Detect which cell encompasses the target text, then output its [X, Y] center coordinate. 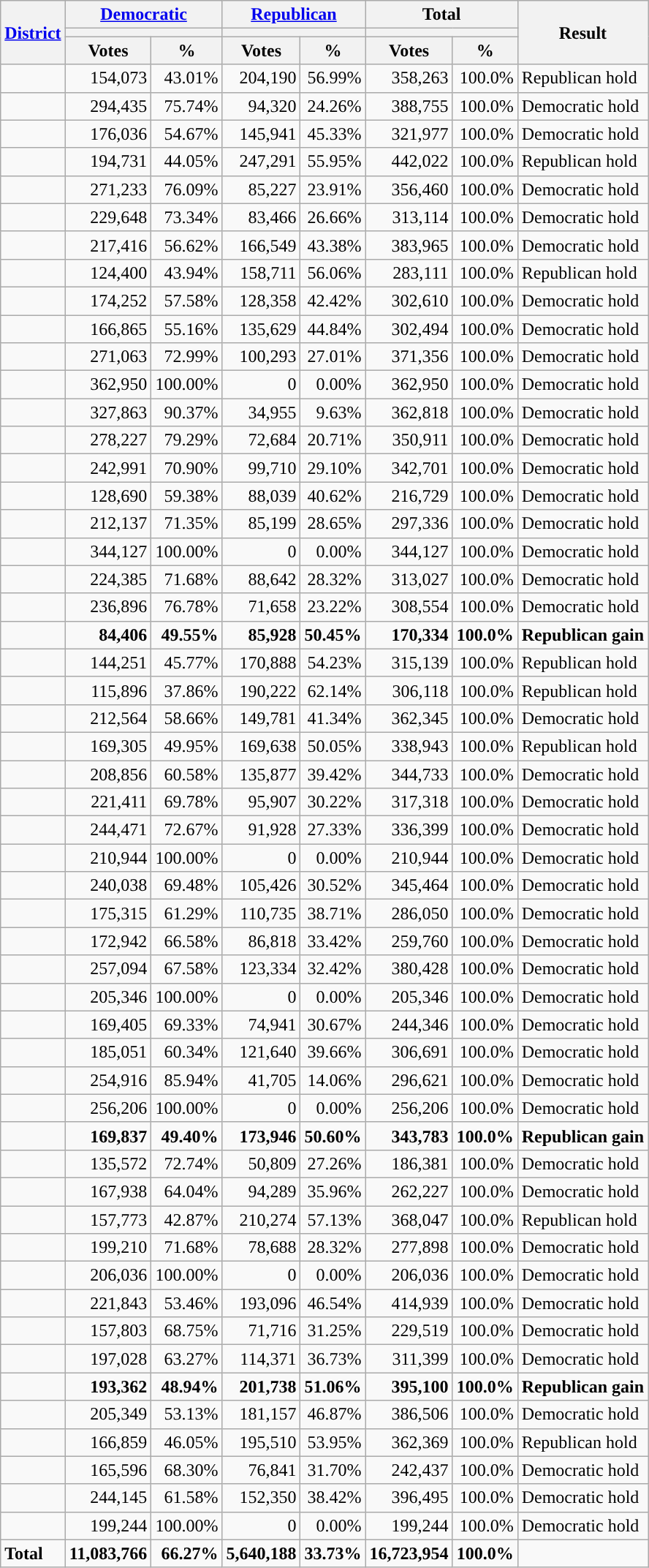
135,877 [262, 774]
72,684 [262, 440]
383,965 [409, 245]
85,928 [262, 635]
28.65% [333, 524]
39.42% [333, 774]
169,405 [108, 1025]
14.06% [333, 1080]
121,640 [262, 1052]
72.99% [187, 357]
302,610 [409, 301]
46.05% [187, 1442]
442,022 [409, 162]
212,137 [108, 524]
271,233 [108, 189]
24.26% [333, 106]
194,731 [108, 162]
78,688 [262, 1248]
221,843 [108, 1303]
217,416 [108, 245]
195,510 [262, 1442]
135,629 [262, 328]
43.94% [187, 273]
154,073 [108, 78]
124,400 [108, 273]
224,385 [108, 579]
190,222 [262, 690]
317,318 [409, 802]
210,274 [262, 1219]
88,039 [262, 496]
356,460 [409, 189]
76.78% [187, 607]
27.26% [333, 1164]
Democratic [143, 15]
336,399 [409, 830]
46.87% [333, 1414]
362,818 [409, 412]
42.42% [333, 301]
123,334 [262, 969]
45.77% [187, 663]
88,642 [262, 579]
254,916 [108, 1080]
181,157 [262, 1414]
193,096 [262, 1303]
244,145 [108, 1498]
49.95% [187, 746]
345,464 [409, 886]
247,291 [262, 162]
70.90% [187, 468]
61.29% [187, 913]
388,755 [409, 106]
44.84% [333, 328]
61.58% [187, 1498]
91,928 [262, 830]
58.66% [187, 718]
53.46% [187, 1303]
204,190 [262, 78]
149,781 [262, 718]
236,896 [108, 607]
297,336 [409, 524]
94,289 [262, 1191]
74,941 [262, 1025]
55.16% [187, 328]
50,809 [262, 1164]
57.58% [187, 301]
85.94% [187, 1080]
27.01% [333, 357]
193,362 [108, 1387]
16,723,954 [409, 1553]
55.95% [333, 162]
244,471 [108, 830]
66.58% [187, 941]
344,733 [409, 774]
172,942 [108, 941]
48.94% [187, 1387]
76,841 [262, 1470]
176,036 [108, 134]
59.38% [187, 496]
166,859 [108, 1442]
44.05% [187, 162]
157,773 [108, 1219]
90.37% [187, 412]
53.95% [333, 1442]
169,837 [108, 1136]
51.06% [333, 1387]
42.87% [187, 1219]
165,596 [108, 1470]
5,640,188 [262, 1553]
175,315 [108, 913]
67.58% [187, 969]
338,943 [409, 746]
54.67% [187, 134]
167,938 [108, 1191]
368,047 [409, 1219]
128,358 [262, 301]
63.27% [187, 1359]
Result [582, 32]
43.01% [187, 78]
38.42% [333, 1498]
170,334 [409, 635]
85,199 [262, 524]
66.27% [187, 1553]
277,898 [409, 1248]
262,227 [409, 1191]
30.52% [333, 886]
144,251 [108, 663]
95,907 [262, 802]
296,621 [409, 1080]
145,941 [262, 134]
56.62% [187, 245]
32.42% [333, 969]
79.29% [187, 440]
34,955 [262, 412]
152,350 [262, 1498]
99,710 [262, 468]
343,783 [409, 1136]
170,888 [262, 663]
100,293 [262, 357]
244,346 [409, 1025]
358,263 [409, 78]
197,028 [108, 1359]
9.63% [333, 412]
50.45% [333, 635]
110,735 [262, 913]
395,100 [409, 1387]
60.58% [187, 774]
371,356 [409, 357]
68.30% [187, 1470]
286,050 [409, 913]
50.60% [333, 1136]
50.05% [333, 746]
362,345 [409, 718]
37.86% [187, 690]
45.33% [333, 134]
166,549 [262, 245]
414,939 [409, 1303]
84,406 [108, 635]
216,729 [409, 496]
30.22% [333, 802]
257,094 [108, 969]
Republican [294, 15]
173,946 [262, 1136]
135,572 [108, 1164]
259,760 [409, 941]
174,252 [108, 301]
221,411 [108, 802]
39.66% [333, 1052]
380,428 [409, 969]
57.13% [333, 1219]
308,554 [409, 607]
311,399 [409, 1359]
53.13% [187, 1414]
229,519 [409, 1331]
56.06% [333, 273]
54.23% [333, 663]
60.34% [187, 1052]
302,494 [409, 328]
85,227 [262, 189]
11,083,766 [108, 1553]
396,495 [409, 1498]
69.48% [187, 886]
313,114 [409, 217]
306,118 [409, 690]
69.78% [187, 802]
56.99% [333, 78]
46.54% [333, 1303]
114,371 [262, 1359]
83,466 [262, 217]
26.66% [333, 217]
73.34% [187, 217]
71.35% [187, 524]
49.55% [187, 635]
169,638 [262, 746]
41.34% [333, 718]
362,369 [409, 1442]
321,977 [409, 134]
72.74% [187, 1164]
166,865 [108, 328]
212,564 [108, 718]
33.73% [333, 1553]
278,227 [108, 440]
27.33% [333, 830]
271,063 [108, 357]
31.25% [333, 1331]
386,506 [409, 1414]
64.04% [187, 1191]
76.09% [187, 189]
62.14% [333, 690]
157,803 [108, 1331]
306,691 [409, 1052]
23.22% [333, 607]
105,426 [262, 886]
49.40% [187, 1136]
115,896 [108, 690]
169,305 [108, 746]
242,991 [108, 468]
33.42% [333, 941]
30.67% [333, 1025]
242,437 [409, 1470]
327,863 [108, 412]
199,210 [108, 1248]
31.70% [333, 1470]
35.96% [333, 1191]
208,856 [108, 774]
71,716 [262, 1331]
185,051 [108, 1052]
23.91% [333, 189]
315,139 [409, 663]
186,381 [409, 1164]
342,701 [409, 468]
29.10% [333, 468]
41,705 [262, 1080]
71,658 [262, 607]
205,349 [108, 1414]
350,911 [409, 440]
72.67% [187, 830]
43.38% [333, 245]
229,648 [108, 217]
313,027 [409, 579]
283,111 [409, 273]
158,711 [262, 273]
240,038 [108, 886]
86,818 [262, 941]
20.71% [333, 440]
36.73% [333, 1359]
128,690 [108, 496]
40.62% [333, 496]
69.33% [187, 1025]
94,320 [262, 106]
201,738 [262, 1387]
District [33, 32]
75.74% [187, 106]
38.71% [333, 913]
68.75% [187, 1331]
294,435 [108, 106]
